For the text-containing cell, return its midpoint in (x, y) coordinate format. 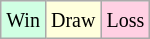
Draw (72, 20)
Win (24, 20)
Loss (126, 20)
